Detect which cell encompasses the target text, then output its (X, Y) center coordinate. 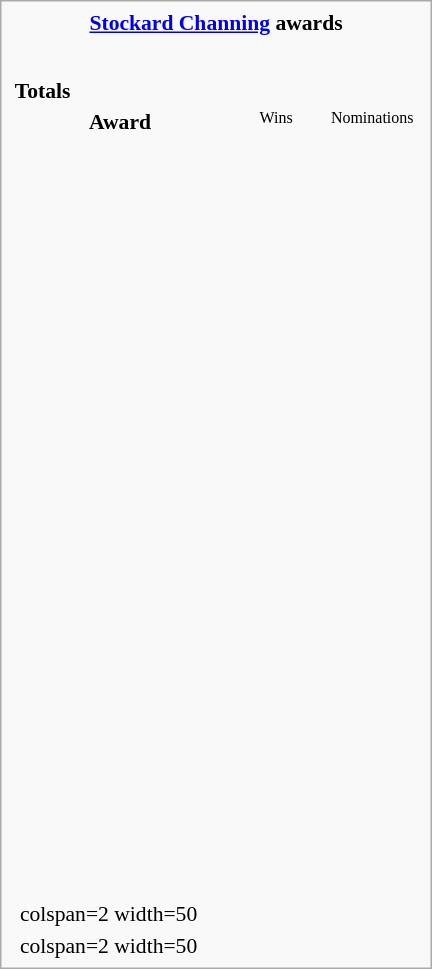
Totals (216, 90)
Nominations (372, 122)
Totals Award Wins Nominations (216, 471)
Wins (276, 122)
Award (120, 122)
Stockard Channing awards (216, 23)
